Scan for the cell matching the given text and deliver its (X, Y) coordinate at center. 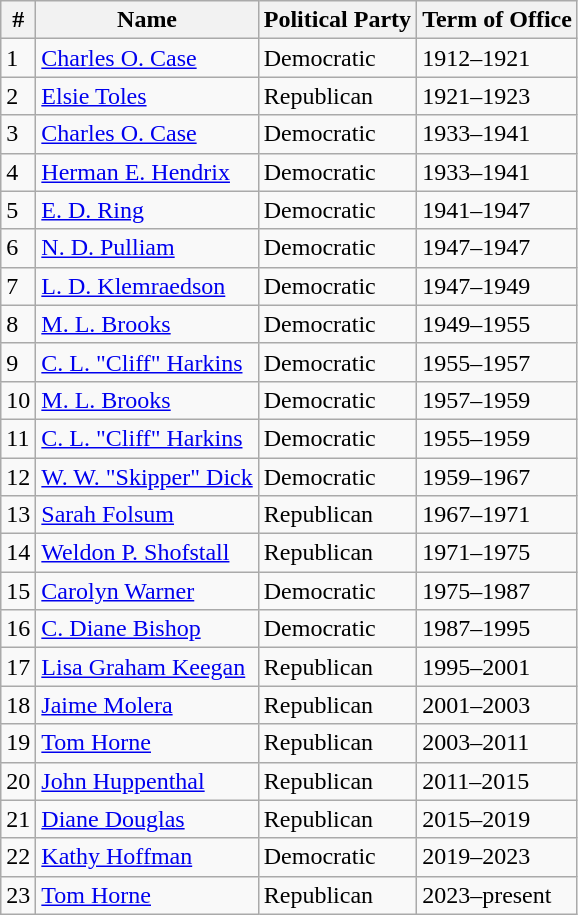
11 (18, 438)
Diane Douglas (147, 819)
1947–1947 (498, 248)
1 (18, 58)
2001–2003 (498, 705)
1971–1975 (498, 553)
Sarah Folsum (147, 515)
13 (18, 515)
1995–2001 (498, 667)
15 (18, 591)
9 (18, 362)
2 (18, 96)
2023–present (498, 895)
5 (18, 210)
Jaime Molera (147, 705)
1947–1949 (498, 286)
3 (18, 134)
23 (18, 895)
1959–1967 (498, 477)
20 (18, 781)
10 (18, 400)
22 (18, 857)
4 (18, 172)
Political Party (337, 20)
2003–2011 (498, 743)
E. D. Ring (147, 210)
# (18, 20)
17 (18, 667)
21 (18, 819)
1975–1987 (498, 591)
2015–2019 (498, 819)
Lisa Graham Keegan (147, 667)
1957–1959 (498, 400)
2019–2023 (498, 857)
1955–1957 (498, 362)
1955–1959 (498, 438)
1912–1921 (498, 58)
1949–1955 (498, 324)
2011–2015 (498, 781)
18 (18, 705)
12 (18, 477)
C. Diane Bishop (147, 629)
Weldon P. Shofstall (147, 553)
1967–1971 (498, 515)
Elsie Toles (147, 96)
1941–1947 (498, 210)
Carolyn Warner (147, 591)
1987–1995 (498, 629)
Name (147, 20)
L. D. Klemraedson (147, 286)
N. D. Pulliam (147, 248)
Herman E. Hendrix (147, 172)
8 (18, 324)
John Huppenthal (147, 781)
W. W. "Skipper" Dick (147, 477)
16 (18, 629)
19 (18, 743)
Term of Office (498, 20)
14 (18, 553)
7 (18, 286)
6 (18, 248)
1921–1923 (498, 96)
Kathy Hoffman (147, 857)
